Locate the cell with the specified text and output its (x, y) center coordinate. 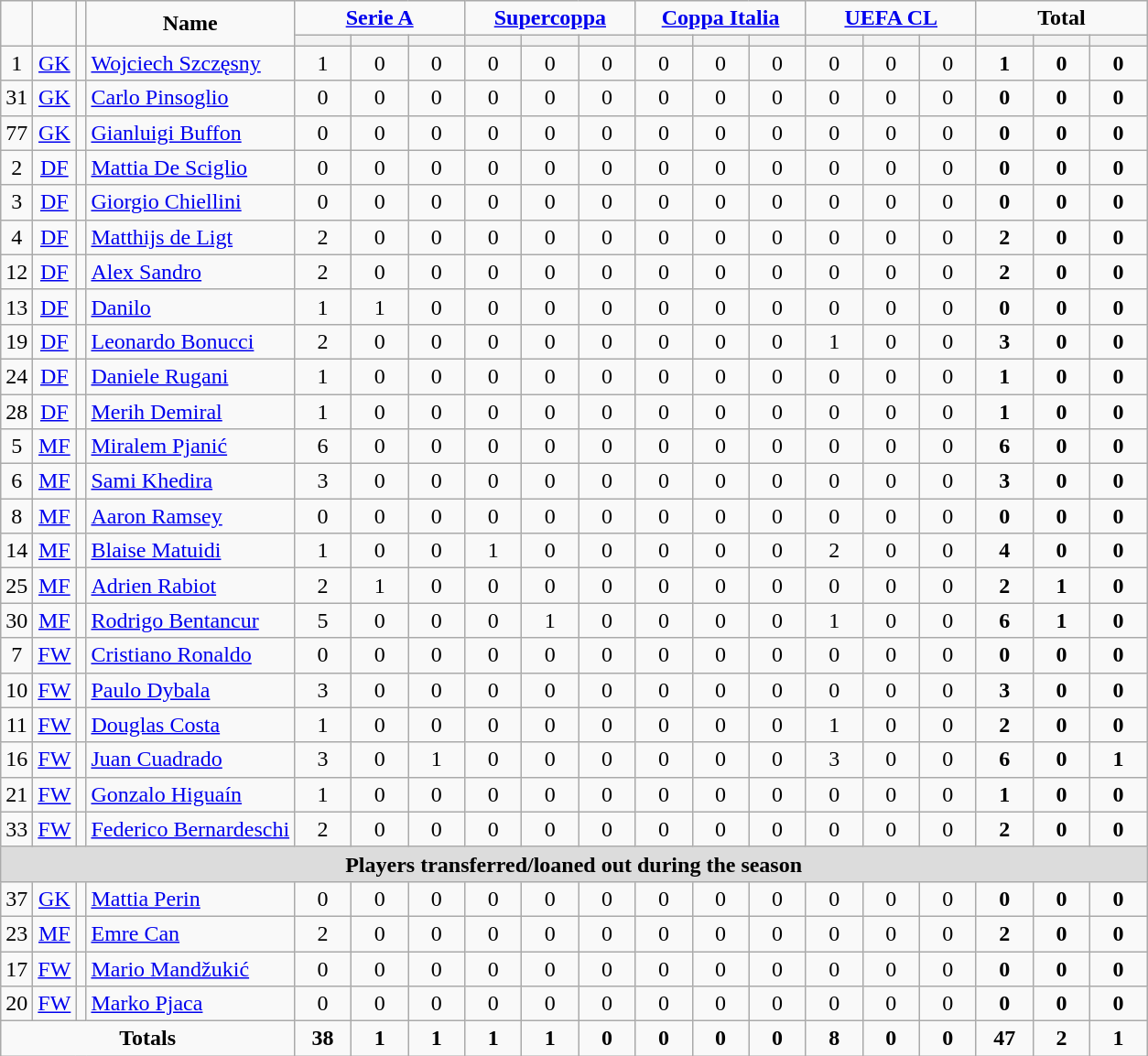
Cristiano Ronaldo (190, 655)
Serie A (380, 18)
Blaise Matuidi (190, 551)
19 (16, 341)
13 (16, 307)
Wojciech Szczęsny (190, 63)
28 (16, 411)
Adrien Rabiot (190, 586)
47 (1004, 1039)
Daniele Rugani (190, 376)
Marko Pjaca (190, 1004)
10 (16, 690)
Merih Demiral (190, 411)
16 (16, 760)
11 (16, 725)
Rodrigo Bentancur (190, 620)
Carlo Pinsoglio (190, 98)
Gonzalo Higuaín (190, 794)
Danilo (190, 307)
Alex Sandro (190, 272)
31 (16, 98)
Total (1061, 18)
Federico Bernardeschi (190, 829)
38 (323, 1039)
Coppa Italia (720, 18)
Totals (148, 1039)
Juan Cuadrado (190, 760)
12 (16, 272)
30 (16, 620)
Matthijs de Ligt (190, 237)
Paulo Dybala (190, 690)
Mattia Perin (190, 899)
25 (16, 586)
Emre Can (190, 933)
17 (16, 969)
Douglas Costa (190, 725)
20 (16, 1004)
Supercoppa (550, 18)
Sami Khedira (190, 481)
Name (190, 24)
7 (16, 655)
Leonardo Bonucci (190, 341)
Mattia De Sciglio (190, 167)
Aaron Ramsey (190, 516)
14 (16, 551)
77 (16, 133)
21 (16, 794)
Mario Mandžukić (190, 969)
24 (16, 376)
Players transferred/loaned out during the season (574, 864)
Giorgio Chiellini (190, 202)
UEFA CL (891, 18)
37 (16, 899)
Gianluigi Buffon (190, 133)
33 (16, 829)
23 (16, 933)
Miralem Pjanić (190, 447)
